Output the [x, y] coordinate of the center of the cell containing the given text.  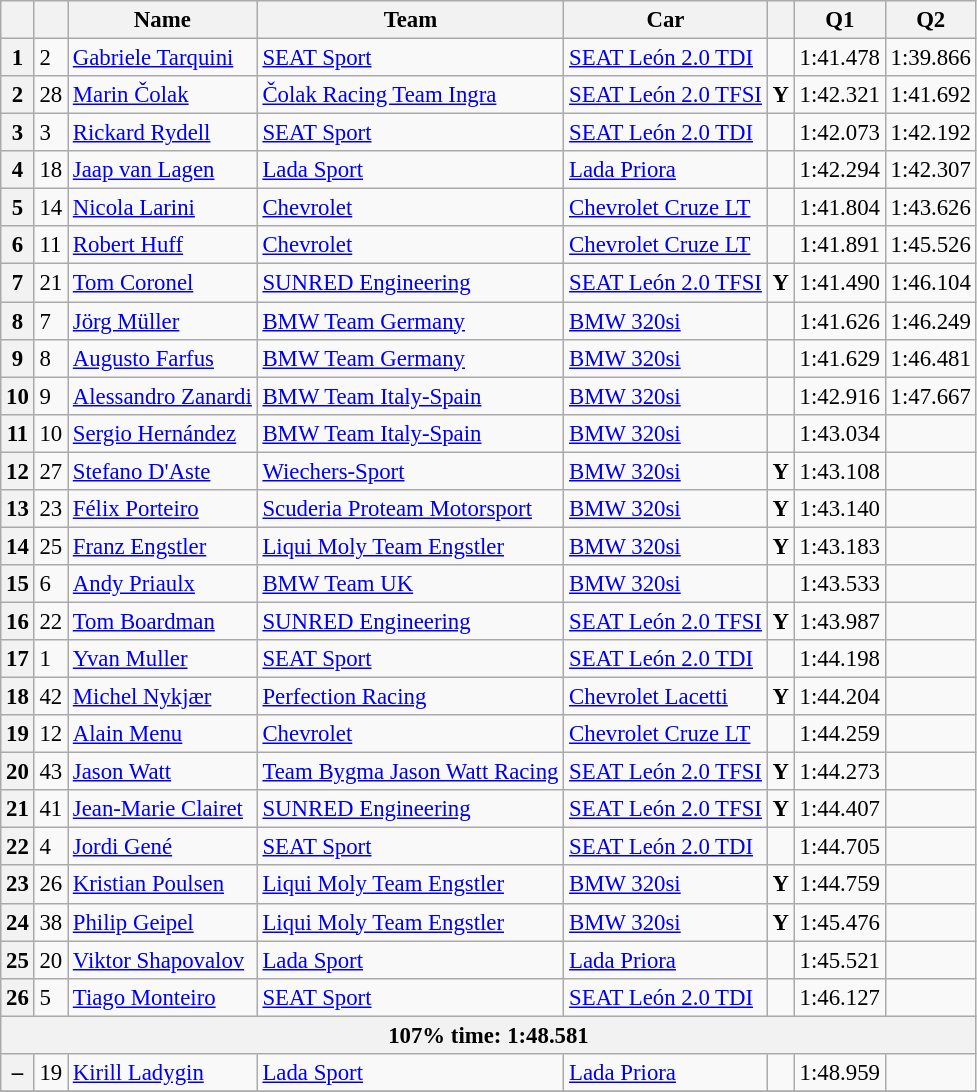
17 [18, 659]
13 [18, 509]
Jörg Müller [163, 321]
1:44.259 [840, 734]
Yvan Muller [163, 659]
BMW Team UK [410, 584]
1:48.959 [840, 1073]
Alain Menu [163, 734]
38 [50, 922]
1:42.307 [930, 170]
42 [50, 697]
Čolak Racing Team Ingra [410, 95]
Franz Engstler [163, 546]
1:41.490 [840, 283]
1:42.294 [840, 170]
Name [163, 20]
Team [410, 20]
1:44.198 [840, 659]
1:43.108 [840, 471]
Team Bygma Jason Watt Racing [410, 772]
15 [18, 584]
Chevrolet Lacetti [666, 697]
1:43.626 [930, 208]
1:45.476 [840, 922]
1:46.481 [930, 358]
1:43.034 [840, 433]
1:39.866 [930, 58]
1:45.526 [930, 245]
1:42.192 [930, 133]
Marin Čolak [163, 95]
Jordi Gené [163, 847]
Félix Porteiro [163, 509]
Rickard Rydell [163, 133]
27 [50, 471]
1:42.073 [840, 133]
1:43.533 [840, 584]
1:44.759 [840, 885]
1:44.204 [840, 697]
1:41.478 [840, 58]
Tiago Monteiro [163, 997]
1:43.140 [840, 509]
Jean-Marie Clairet [163, 809]
16 [18, 621]
43 [50, 772]
Kirill Ladygin [163, 1073]
Alessandro Zanardi [163, 396]
Scuderia Proteam Motorsport [410, 509]
Sergio Hernández [163, 433]
1:44.705 [840, 847]
Michel Nykjær [163, 697]
1:46.104 [930, 283]
1:43.183 [840, 546]
1:41.626 [840, 321]
Philip Geipel [163, 922]
Stefano D'Aste [163, 471]
1:46.249 [930, 321]
1:47.667 [930, 396]
Q2 [930, 20]
Nicola Larini [163, 208]
Kristian Poulsen [163, 885]
107% time: 1:48.581 [488, 1035]
Gabriele Tarquini [163, 58]
Jaap van Lagen [163, 170]
24 [18, 922]
Tom Coronel [163, 283]
1:41.629 [840, 358]
1:41.891 [840, 245]
– [18, 1073]
Car [666, 20]
1:42.916 [840, 396]
1:44.407 [840, 809]
1:43.987 [840, 621]
Q1 [840, 20]
1:42.321 [840, 95]
1:41.804 [840, 208]
Viktor Shapovalov [163, 960]
1:46.127 [840, 997]
28 [50, 95]
1:41.692 [930, 95]
Tom Boardman [163, 621]
41 [50, 809]
1:44.273 [840, 772]
Andy Priaulx [163, 584]
Perfection Racing [410, 697]
Robert Huff [163, 245]
Wiechers-Sport [410, 471]
Augusto Farfus [163, 358]
Jason Watt [163, 772]
1:45.521 [840, 960]
